Find where the given text appears and provide that cell's center as [x, y] coordinate. 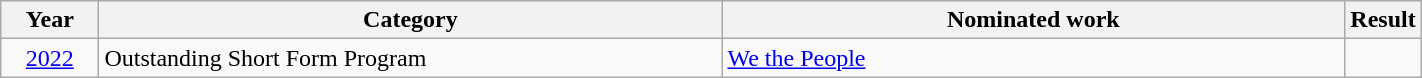
Result [1383, 20]
Year [50, 20]
Nominated work [1034, 20]
We the People [1034, 58]
Outstanding Short Form Program [410, 58]
Category [410, 20]
2022 [50, 58]
